Output the [x, y] coordinate of the center of the cell containing the given text.  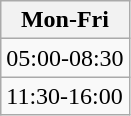
11:30-16:00 [65, 96]
05:00-08:30 [65, 58]
Mon-Fri [65, 20]
